Locate the cell with the specified text and output its (x, y) center coordinate. 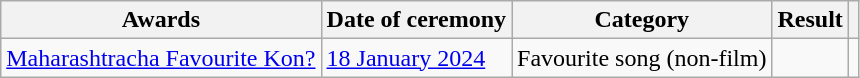
Result (810, 20)
Awards (161, 20)
Favourite song (non-film) (642, 58)
Category (642, 20)
18 January 2024 (416, 58)
Maharashtracha Favourite Kon? (161, 58)
Date of ceremony (416, 20)
